Extract the [x, y] coordinate from the center of the cell holding the provided text.  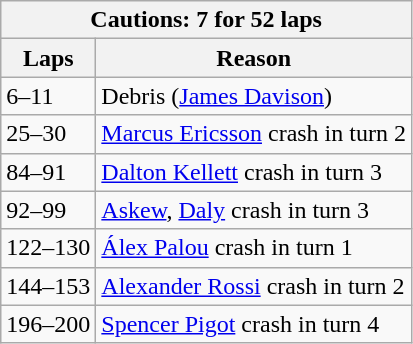
25–30 [48, 134]
122–130 [48, 248]
196–200 [48, 324]
84–91 [48, 172]
Cautions: 7 for 52 laps [206, 20]
Dalton Kellett crash in turn 3 [254, 172]
Alexander Rossi crash in turn 2 [254, 286]
Spencer Pigot crash in turn 4 [254, 324]
Álex Palou crash in turn 1 [254, 248]
Reason [254, 58]
144–153 [48, 286]
Debris (James Davison) [254, 96]
Laps [48, 58]
Askew, Daly crash in turn 3 [254, 210]
92–99 [48, 210]
Marcus Ericsson crash in turn 2 [254, 134]
6–11 [48, 96]
